Pinpoint the cell where the given text exists, returning its [X, Y] midpoint coordinate. 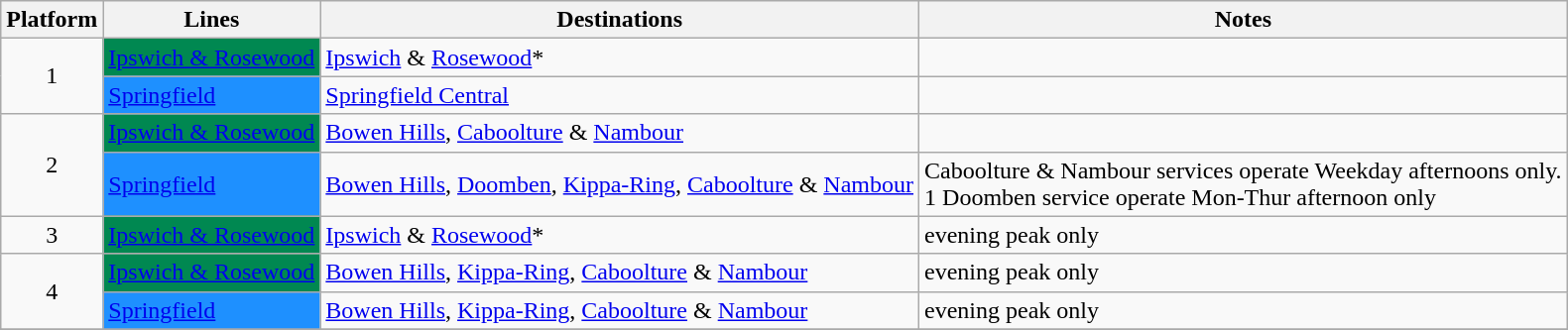
Springfield Central [620, 95]
Platform [52, 20]
Bowen Hills, Caboolture & Nambour [620, 133]
Bowen Hills, Doomben, Kippa-Ring, Caboolture & Nambour [620, 184]
Lines [212, 20]
Caboolture & Nambour services operate Weekday afternoons only.1 Doomben service operate Mon-Thur afternoon only [1244, 184]
Notes [1244, 20]
1 [52, 76]
4 [52, 291]
Destinations [620, 20]
3 [52, 235]
2 [52, 165]
